Extract the [X, Y] coordinate from the center of the cell holding the provided text.  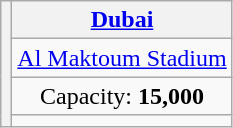
Dubai [122, 20]
Capacity: 15,000 [122, 96]
Al Maktoum Stadium [122, 58]
